Return the [X, Y] coordinate for the center point of the cell that contains the specified text.  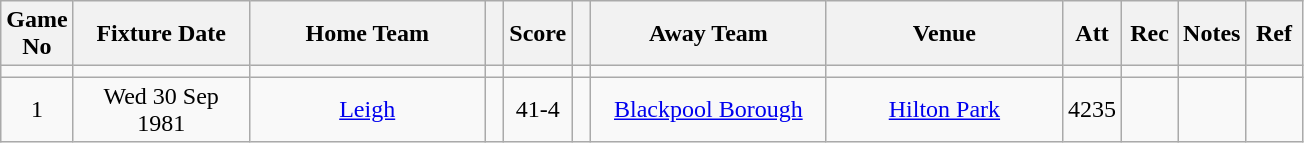
Home Team [367, 34]
Game No [37, 34]
Att [1092, 34]
Away Team [708, 34]
Leigh [367, 110]
1 [37, 110]
41-4 [538, 110]
Blackpool Borough [708, 110]
Wed 30 Sep 1981 [161, 110]
Fixture Date [161, 34]
4235 [1092, 110]
Rec [1150, 34]
Venue [944, 34]
Notes [1212, 34]
Score [538, 34]
Ref [1274, 34]
Hilton Park [944, 110]
